For the text-containing cell, return its midpoint in (x, y) coordinate format. 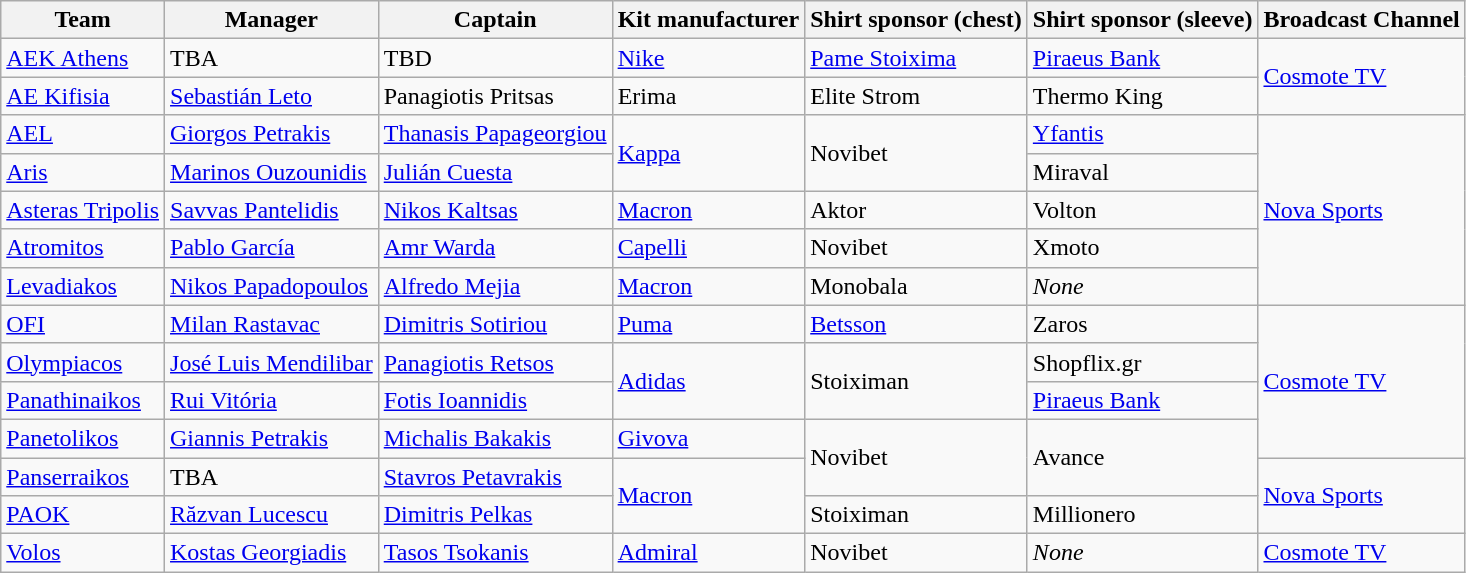
Olympiacos (83, 362)
Kit manufacturer (708, 20)
Team (83, 20)
Puma (708, 324)
Rui Vitória (272, 400)
Giannis Petrakis (272, 438)
Nikos Kaltsas (495, 210)
Erima (708, 96)
Amr Warda (495, 248)
Xmoto (1142, 248)
AE Kifisia (83, 96)
AEK Athens (83, 58)
Monobala (916, 286)
Pablo García (272, 248)
Giorgos Petrakis (272, 134)
Milan Rastavac (272, 324)
Dimitris Sotiriou (495, 324)
OFI (83, 324)
Avance (1142, 457)
Pame Stoixima (916, 58)
Panetolikos (83, 438)
Michalis Bakakis (495, 438)
Volos (83, 553)
Millionero (1142, 515)
Aris (83, 172)
Savvas Pantelidis (272, 210)
TBD (495, 58)
Aktor (916, 210)
Asteras Tripolis (83, 210)
Miraval (1142, 172)
Thanasis Papageorgiou (495, 134)
Nikos Papadopoulos (272, 286)
Levadiakos (83, 286)
TBA (272, 58)
Kostas Georgiadis (272, 553)
Nike (708, 58)
Stavros Petavrakis (495, 477)
Zaros (1142, 324)
Dimitris Pelkas (495, 515)
Volton (1142, 210)
Shirt sponsor (chest) (916, 20)
Capelli (708, 248)
Alfredo Mejia (495, 286)
Captain (495, 20)
Adidas (708, 381)
Thermo King (1142, 96)
Răzvan Lucescu (272, 515)
Julián Cuesta (495, 172)
AEL (83, 134)
Elite Strom (916, 96)
Sebastián Leto (272, 96)
Tasos Tsokanis (495, 553)
Fotis Ioannidis (495, 400)
Shirt sponsor (sleeve) (1142, 20)
Panagiotis Retsos (495, 362)
Betsson (916, 324)
Broadcast Channel (1362, 20)
Panagiotis Pritsas (495, 96)
ΤΒΑ (272, 477)
Manager (272, 20)
Marinos Ouzounidis (272, 172)
Panserraikos (83, 477)
Kappa (708, 153)
Admiral (708, 553)
Panathinaikos (83, 400)
PAOK (83, 515)
José Luis Mendilibar (272, 362)
Givova (708, 438)
Shopflix.gr (1142, 362)
Yfantis (1142, 134)
Atromitos (83, 248)
